Extract the (X, Y) coordinate from the center of the cell holding the provided text.  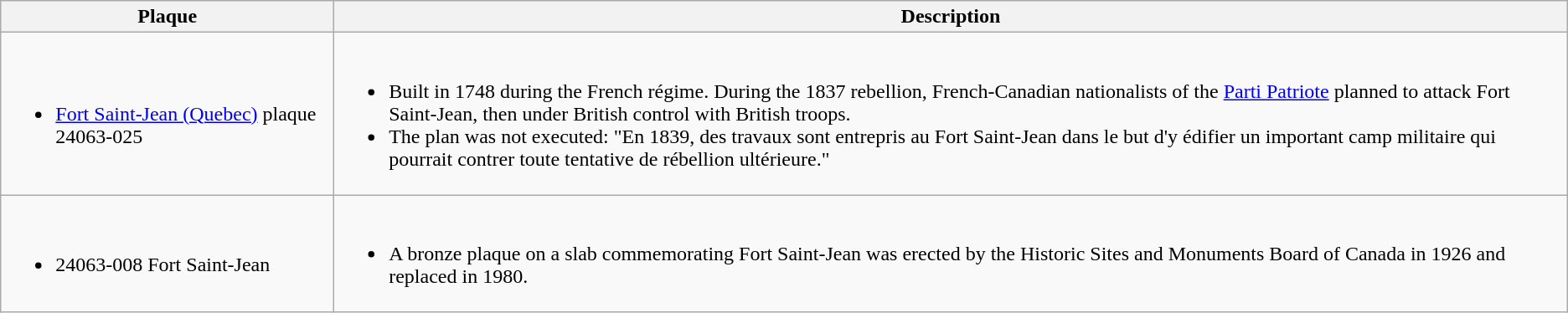
A bronze plaque on a slab commemorating Fort Saint-Jean was erected by the Historic Sites and Monuments Board of Canada in 1926 and replaced in 1980. (952, 254)
Description (952, 17)
Fort Saint-Jean (Quebec) plaque 24063-025 (168, 114)
24063-008 Fort Saint-Jean (168, 254)
Plaque (168, 17)
